Detect which cell encompasses the target text, then output its (X, Y) center coordinate. 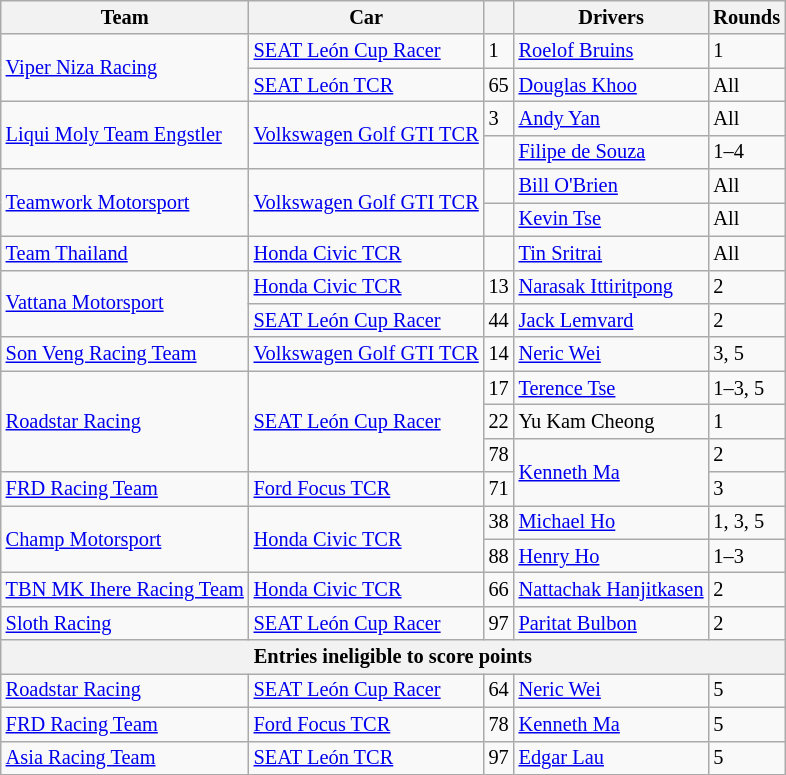
13 (499, 287)
64 (499, 690)
14 (499, 354)
38 (499, 522)
22 (499, 421)
44 (499, 320)
Bill O'Brien (612, 186)
Son Veng Racing Team (125, 354)
3, 5 (746, 354)
Roelof Bruins (612, 51)
Tin Sritrai (612, 253)
Michael Ho (612, 522)
Teamwork Motorsport (125, 202)
Team Thailand (125, 253)
Rounds (746, 17)
Paritat Bulbon (612, 623)
Terence Tse (612, 388)
Edgar Lau (612, 758)
65 (499, 85)
Drivers (612, 17)
1, 3, 5 (746, 522)
Henry Ho (612, 556)
Entries ineligible to score points (393, 657)
Viper Niza Racing (125, 68)
Liqui Moly Team Engstler (125, 134)
Asia Racing Team (125, 758)
1–3 (746, 556)
1–4 (746, 152)
88 (499, 556)
Team (125, 17)
Narasak Ittiritpong (612, 287)
Douglas Khoo (612, 85)
71 (499, 489)
TBN MK Ihere Racing Team (125, 589)
Car (366, 17)
Andy Yan (612, 118)
Kevin Tse (612, 219)
Jack Lemvard (612, 320)
Vattana Motorsport (125, 304)
17 (499, 388)
Sloth Racing (125, 623)
Yu Kam Cheong (612, 421)
66 (499, 589)
Champ Motorsport (125, 538)
1–3, 5 (746, 388)
Filipe de Souza (612, 152)
Nattachak Hanjitkasen (612, 589)
